Return [x, y] of the center of cell containing provided text 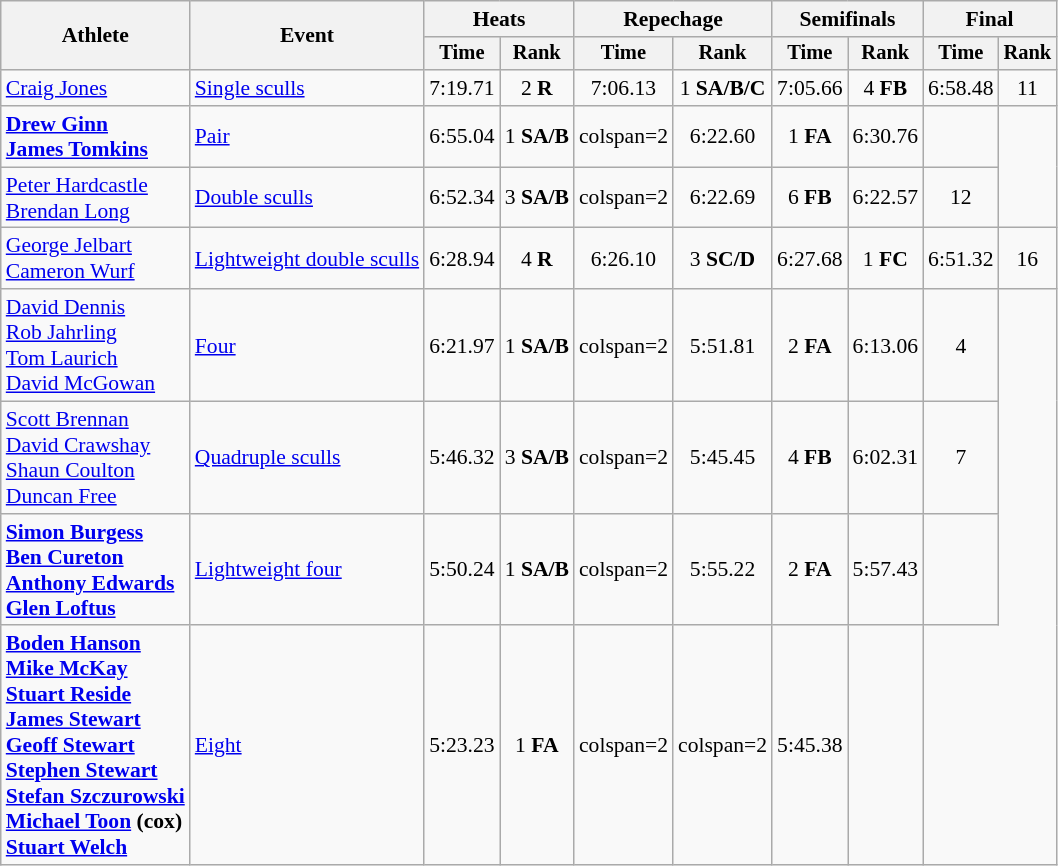
Pair [307, 136]
Four [307, 345]
6:26.10 [624, 258]
7 [960, 458]
Eight [307, 746]
Repechage [673, 19]
George JelbartCameron Wurf [96, 258]
12 [960, 198]
Quadruple sculls [307, 458]
6:13.06 [886, 345]
6 FB [810, 198]
Simon BurgessBen CuretonAnthony EdwardsGlen Loftus [96, 570]
Scott BrennanDavid CrawshayShaun CoultonDuncan Free [96, 458]
1 SA/B/C [722, 88]
Peter HardcastleBrendan Long [96, 198]
5:23.23 [462, 746]
2 R [537, 88]
Heats [499, 19]
Lightweight four [307, 570]
Final [990, 19]
6:52.34 [462, 198]
6:22.69 [722, 198]
6:55.04 [462, 136]
Event [307, 36]
6:22.60 [722, 136]
David DennisRob JahrlingTom LaurichDavid McGowan [96, 345]
1 FC [886, 258]
7:19.71 [462, 88]
6:30.76 [886, 136]
5:55.22 [722, 570]
4 [960, 345]
16 [1028, 258]
Double sculls [307, 198]
5:46.32 [462, 458]
3 SC/D [722, 258]
5:51.81 [722, 345]
Lightweight double sculls [307, 258]
Athlete [96, 36]
7:06.13 [624, 88]
5:45.45 [722, 458]
6:51.32 [960, 258]
Single sculls [307, 88]
Semifinals [848, 19]
7:05.66 [810, 88]
4 R [537, 258]
6:27.68 [810, 258]
Drew GinnJames Tomkins [96, 136]
5:50.24 [462, 570]
5:57.43 [886, 570]
5:45.38 [810, 746]
6:58.48 [960, 88]
Boden HansonMike McKayStuart ResideJames StewartGeoff StewartStephen StewartStefan SzczurowskiMichael Toon (cox)Stuart Welch [96, 746]
6:28.94 [462, 258]
6:02.31 [886, 458]
Craig Jones [96, 88]
6:22.57 [886, 198]
6:21.97 [462, 345]
11 [1028, 88]
